Determine the [X, Y] coordinate at the center of the cell enclosing the given text.  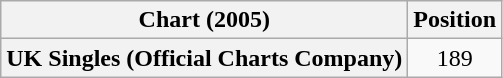
UK Singles (Official Charts Company) [204, 58]
189 [455, 58]
Position [455, 20]
Chart (2005) [204, 20]
